Determine the [x, y] coordinate at the center of the cell enclosing the given text.  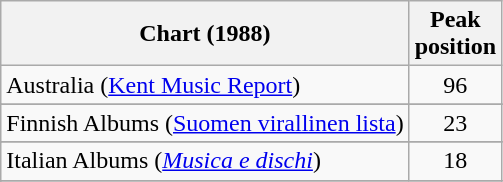
Australia (Kent Music Report) [205, 85]
18 [455, 161]
Peakposition [455, 34]
Chart (1988) [205, 34]
23 [455, 123]
Finnish Albums (Suomen virallinen lista) [205, 123]
Italian Albums (Musica e dischi) [205, 161]
96 [455, 85]
